Output the [x, y] coordinate of the center of the cell containing the given text.  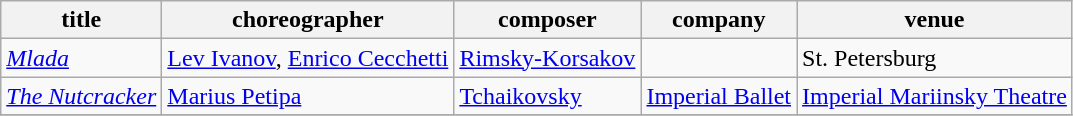
The Nutcracker [82, 96]
Mlada [82, 58]
Rimsky-Korsakov [548, 58]
choreographer [308, 20]
Lev Ivanov, Enrico Cecchetti [308, 58]
Tchaikovsky [548, 96]
venue [935, 20]
Imperial Mariinsky Theatre [935, 96]
Imperial Ballet [719, 96]
title [82, 20]
St. Petersburg [935, 58]
company [719, 20]
composer [548, 20]
Marius Petipa [308, 96]
